Locate the cell with the specified text and output its [x, y] center coordinate. 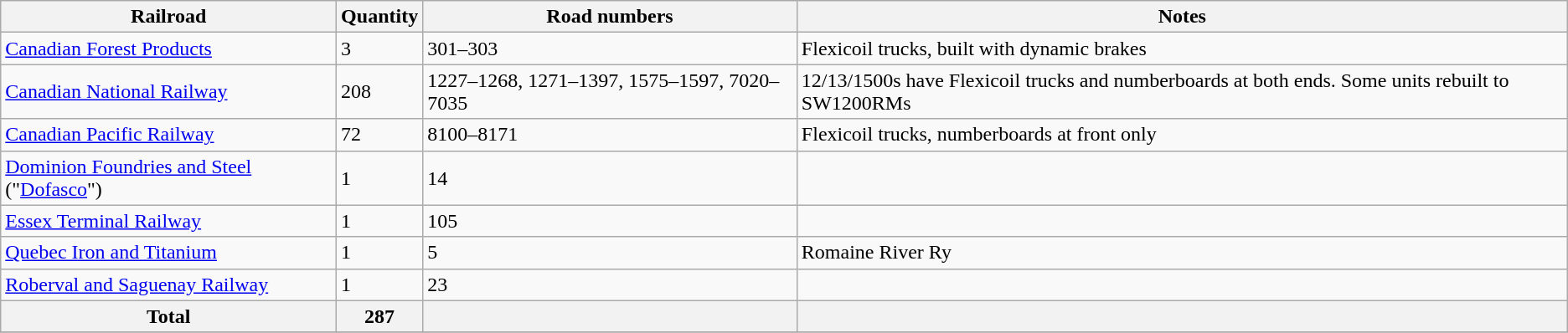
Notes [1182, 17]
Flexicoil trucks, built with dynamic brakes [1182, 49]
208 [380, 92]
Flexicoil trucks, numberboards at front only [1182, 135]
72 [380, 135]
Roberval and Saguenay Railway [169, 284]
Canadian Forest Products [169, 49]
8100–8171 [610, 135]
105 [610, 221]
301–303 [610, 49]
1227–1268, 1271–1397, 1575–1597, 7020–7035 [610, 92]
Canadian Pacific Railway [169, 135]
Road numbers [610, 17]
Romaine River Ry [1182, 253]
287 [380, 316]
12/13/1500s have Flexicoil trucks and numberboards at both ends. Some units rebuilt to SW1200RMs [1182, 92]
Canadian National Railway [169, 92]
Railroad [169, 17]
Quantity [380, 17]
3 [380, 49]
Essex Terminal Railway [169, 221]
23 [610, 284]
Dominion Foundries and Steel ("Dofasco") [169, 177]
Total [169, 316]
5 [610, 253]
Quebec Iron and Titanium [169, 253]
14 [610, 177]
